For the text-containing cell, return its midpoint in [x, y] coordinate format. 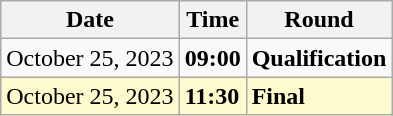
Date [90, 20]
Time [212, 20]
11:30 [212, 96]
Final [319, 96]
Qualification [319, 58]
Round [319, 20]
09:00 [212, 58]
